Capture the cell that displays the provided text and extract its (X, Y) central coordinate. 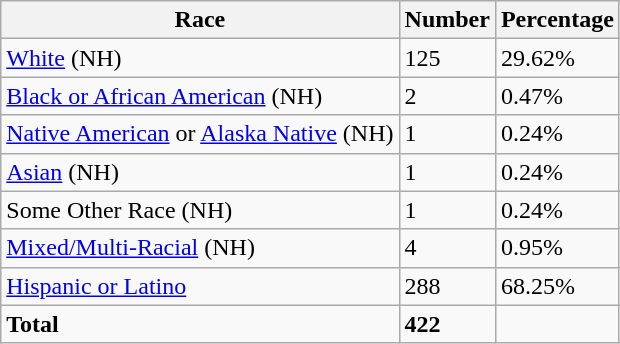
Percentage (557, 20)
4 (447, 248)
68.25% (557, 286)
Asian (NH) (200, 172)
Hispanic or Latino (200, 286)
Total (200, 324)
0.95% (557, 248)
White (NH) (200, 58)
Black or African American (NH) (200, 96)
Number (447, 20)
Native American or Alaska Native (NH) (200, 134)
Race (200, 20)
422 (447, 324)
Some Other Race (NH) (200, 210)
288 (447, 286)
125 (447, 58)
Mixed/Multi-Racial (NH) (200, 248)
2 (447, 96)
29.62% (557, 58)
0.47% (557, 96)
